Identify which cell holds the provided text, then report its [x, y] central coordinate. 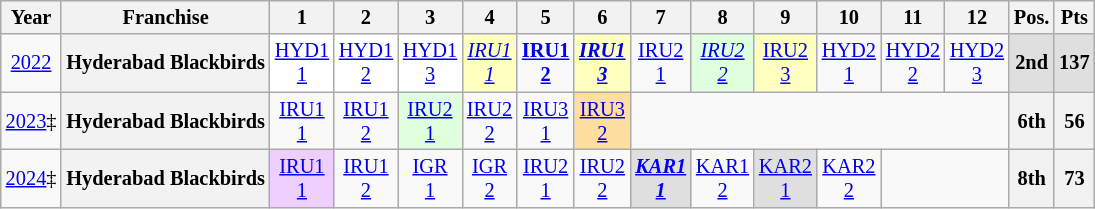
2nd [1032, 63]
6th [1032, 121]
9 [786, 17]
8 [722, 17]
2022 [32, 63]
6 [602, 17]
2023‡ [32, 121]
10 [849, 17]
2024‡ [32, 178]
73 [1074, 178]
KAR22 [849, 178]
HYD23 [977, 63]
Pos. [1032, 17]
Year [32, 17]
Franchise [166, 17]
56 [1074, 121]
IGR2 [490, 178]
HYD12 [366, 63]
HYD13 [430, 63]
IRU32 [602, 121]
IGR1 [430, 178]
7 [660, 17]
137 [1074, 63]
3 [430, 17]
KAR21 [786, 178]
12 [977, 17]
4 [490, 17]
KAR11 [660, 178]
IRU23 [786, 63]
IRU13 [602, 63]
HYD21 [849, 63]
HYD22 [913, 63]
2 [366, 17]
8th [1032, 178]
Pts [1074, 17]
HYD11 [302, 63]
KAR12 [722, 178]
1 [302, 17]
IRU31 [546, 121]
11 [913, 17]
5 [546, 17]
